Extract the (x, y) coordinate from the center of the cell holding the provided text.  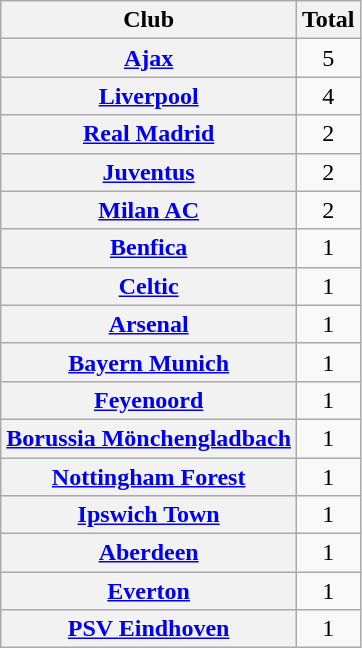
Bayern Munich (149, 362)
4 (329, 96)
Total (329, 20)
Real Madrid (149, 134)
Feyenoord (149, 400)
5 (329, 58)
Celtic (149, 286)
Liverpool (149, 96)
Benfica (149, 248)
Milan AC (149, 210)
Aberdeen (149, 553)
Juventus (149, 172)
Nottingham Forest (149, 477)
PSV Eindhoven (149, 629)
Club (149, 20)
Borussia Mönchengladbach (149, 438)
Arsenal (149, 324)
Ajax (149, 58)
Everton (149, 591)
Ipswich Town (149, 515)
